Pinpoint the cell where the given text exists, returning its [x, y] midpoint coordinate. 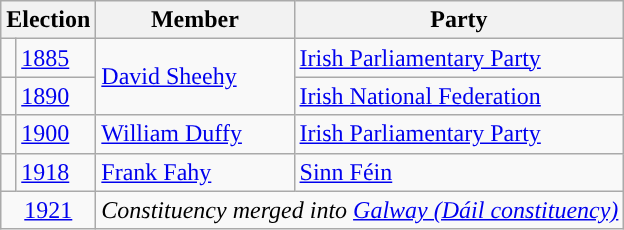
1885 [56, 58]
Frank Fahy [195, 172]
Constituency merged into Galway (Dáil constituency) [360, 210]
William Duffy [195, 134]
Election [48, 20]
1918 [56, 172]
1900 [56, 134]
David Sheehy [195, 77]
1921 [48, 210]
1890 [56, 96]
Party [459, 20]
Irish National Federation [459, 96]
Sinn Féin [459, 172]
Member [195, 20]
